Determine the (X, Y) coordinate at the center of the cell enclosing the given text.  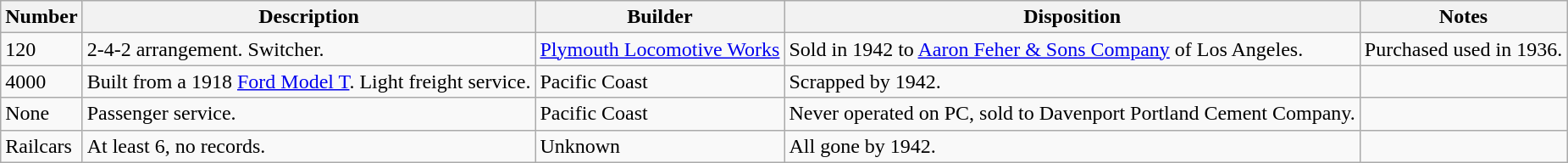
120 (42, 49)
Scrapped by 1942. (1072, 81)
Sold in 1942 to Aaron Feher & Sons Company of Los Angeles. (1072, 49)
Never operated on PC, sold to Davenport Portland Cement Company. (1072, 114)
Notes (1463, 17)
2-4-2 arrangement. Switcher. (308, 49)
None (42, 114)
4000 (42, 81)
Railcars (42, 146)
Built from a 1918 Ford Model T. Light freight service. (308, 81)
At least 6, no records. (308, 146)
Purchased used in 1936. (1463, 49)
Description (308, 17)
Builder (660, 17)
Number (42, 17)
Disposition (1072, 17)
Unknown (660, 146)
Passenger service. (308, 114)
All gone by 1942. (1072, 146)
Plymouth Locomotive Works (660, 49)
